Identify which cell holds the provided text, then report its (X, Y) central coordinate. 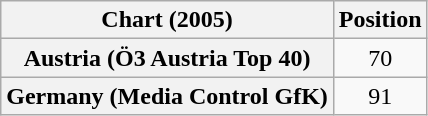
Austria (Ö3 Austria Top 40) (168, 58)
Position (380, 20)
Germany (Media Control GfK) (168, 96)
70 (380, 58)
91 (380, 96)
Chart (2005) (168, 20)
